From the cell containing the given text, extract its center point as (X, Y) coordinate. 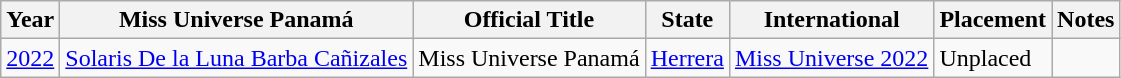
International (831, 20)
Solaris De la Luna Barba Cañizales (236, 58)
State (687, 20)
Official Title (529, 20)
Unplaced (993, 58)
Notes (1086, 20)
Herrera (687, 58)
2022 (30, 58)
Placement (993, 20)
Miss Universe 2022 (831, 58)
Year (30, 20)
